Find where the given text appears and provide that cell's center as (x, y) coordinate. 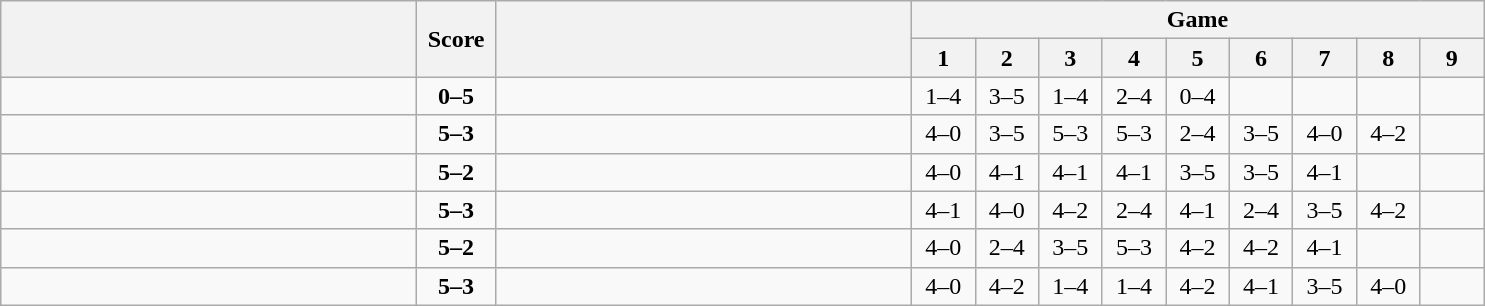
0–5 (456, 96)
1 (943, 58)
2 (1007, 58)
Score (456, 39)
8 (1388, 58)
0–4 (1198, 96)
3 (1071, 58)
4 (1134, 58)
6 (1261, 58)
Game (1197, 20)
9 (1452, 58)
7 (1325, 58)
5 (1198, 58)
